For the text-containing cell, return its midpoint in [x, y] coordinate format. 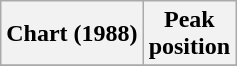
Chart (1988) [72, 34]
Peakposition [189, 34]
